Provide the (X, Y) coordinate of the cell's center where the given text is located.  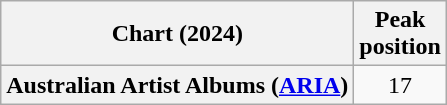
Peakposition (400, 34)
Australian Artist Albums (ARIA) (178, 85)
Chart (2024) (178, 34)
17 (400, 85)
